For the text-containing cell, return its midpoint in (x, y) coordinate format. 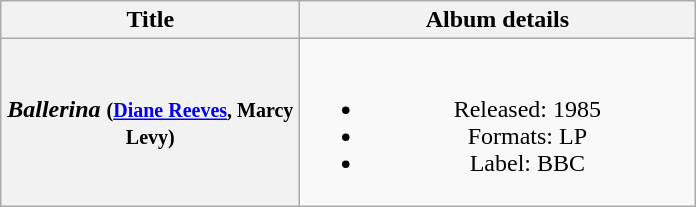
Ballerina (Diane Reeves, Marcy Levy) (150, 122)
Album details (498, 20)
Released: 1985Formats: LPLabel: BBC (498, 122)
Title (150, 20)
